Locate the cell with the specified text and output its (x, y) center coordinate. 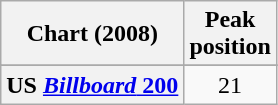
21 (230, 85)
Peakposition (230, 34)
US Billboard 200 (92, 85)
Chart (2008) (92, 34)
